Return (x, y) of the center of cell containing provided text 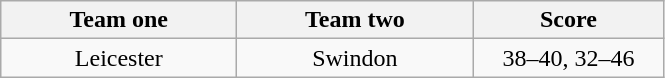
38–40, 32–46 (568, 58)
Team two (355, 20)
Leicester (119, 58)
Team one (119, 20)
Score (568, 20)
Swindon (355, 58)
